Detect which cell encompasses the target text, then output its [x, y] center coordinate. 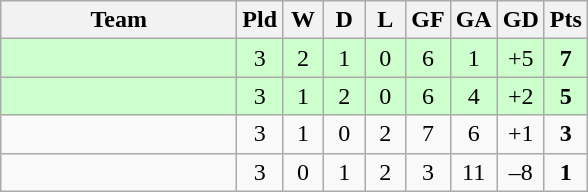
D [344, 20]
+2 [520, 96]
5 [566, 96]
GA [474, 20]
+1 [520, 134]
11 [474, 172]
GD [520, 20]
+5 [520, 58]
Pts [566, 20]
–8 [520, 172]
Pld [260, 20]
4 [474, 96]
L [386, 20]
GF [428, 20]
Team [119, 20]
W [304, 20]
